Search for the cell housing the specified text and yield its (X, Y) center coordinate. 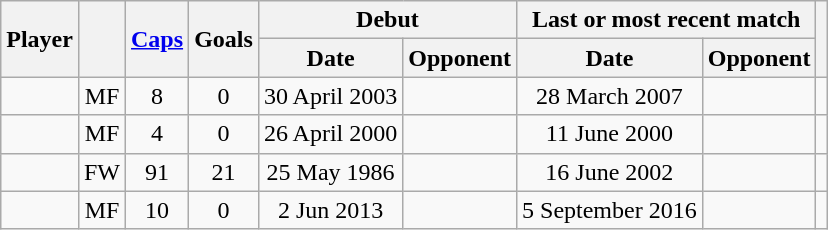
Last or most recent match (666, 20)
8 (158, 96)
2 Jun 2013 (330, 210)
Player (40, 39)
5 September 2016 (610, 210)
Goals (224, 39)
10 (158, 210)
11 June 2000 (610, 134)
26 April 2000 (330, 134)
30 April 2003 (330, 96)
Caps (158, 39)
91 (158, 172)
25 May 1986 (330, 172)
FW (102, 172)
16 June 2002 (610, 172)
4 (158, 134)
28 March 2007 (610, 96)
Debut (387, 20)
21 (224, 172)
